Identify which cell holds the provided text, then report its (x, y) central coordinate. 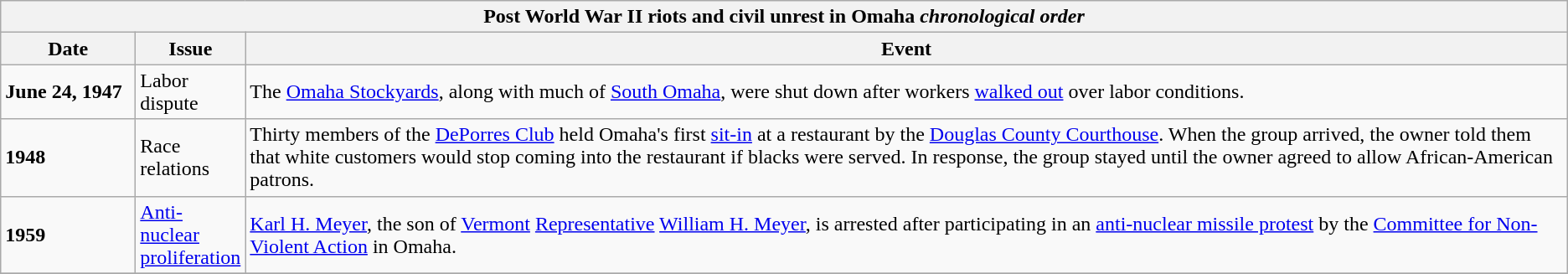
Race relations (191, 158)
1948 (69, 158)
June 24, 1947 (69, 92)
1959 (69, 235)
Labor dispute (191, 92)
Date (69, 49)
The Omaha Stockyards, along with much of South Omaha, were shut down after workers walked out over labor conditions. (906, 92)
Anti-nuclear proliferation (191, 235)
Event (906, 49)
Post World War II riots and civil unrest in Omaha chronological order (784, 17)
Issue (191, 49)
